Identify which cell holds the provided text, then report its (X, Y) central coordinate. 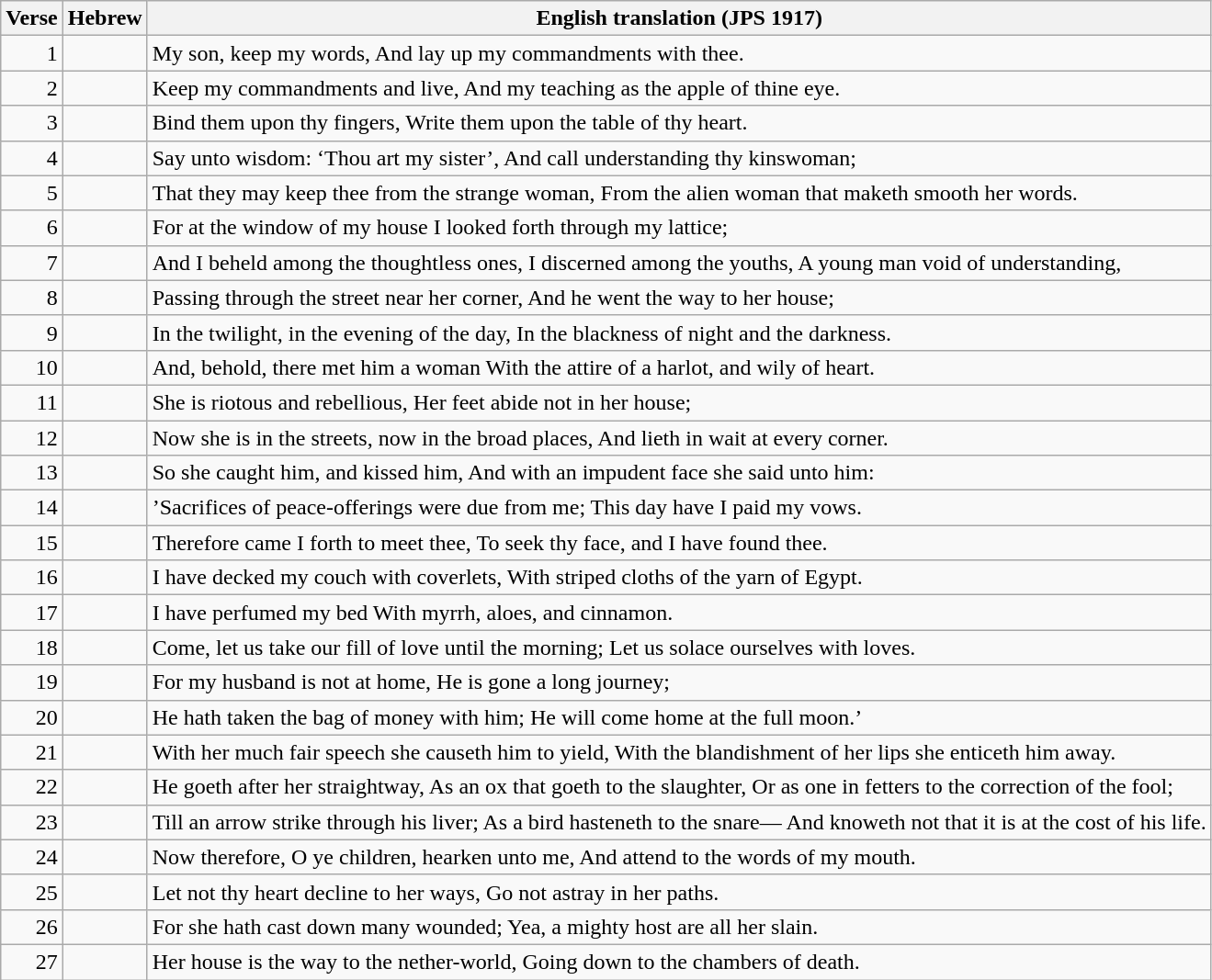
20 (32, 717)
6 (32, 228)
17 (32, 613)
Now she is in the streets, now in the broad places, And lieth in wait at every corner. (679, 438)
’Sacrifices of peace-offerings were due from me; This day have I paid my vows. (679, 508)
14 (32, 508)
25 (32, 892)
15 (32, 543)
And, behold, there met him a woman With the attire of a harlot, and wily of heart. (679, 367)
In the twilight, in the evening of the day, In the blackness of night and the darkness. (679, 332)
22 (32, 787)
9 (32, 332)
Say unto wisdom: ‘Thou art my sister’, And call understanding thy kinswoman; (679, 158)
Till an arrow strike through his liver; As a bird hasteneth to the snare— And knoweth not that it is at the cost of his life. (679, 822)
For at the window of my house I looked forth through my lattice; (679, 228)
23 (32, 822)
16 (32, 578)
For she hath cast down many wounded; Yea, a mighty host are all her slain. (679, 927)
Keep my commandments and live, And my teaching as the apple of thine eye. (679, 88)
21 (32, 752)
4 (32, 158)
He goeth after her straightway, As an ox that goeth to the slaughter, Or as one in fetters to the correction of the fool; (679, 787)
27 (32, 962)
That they may keep thee from the strange woman, From the alien woman that maketh smooth her words. (679, 193)
Hebrew (105, 18)
For my husband is not at home, He is gone a long journey; (679, 682)
Verse (32, 18)
Let not thy heart decline to her ways, Go not astray in her paths. (679, 892)
She is riotous and rebellious, Her feet abide not in her house; (679, 402)
7 (32, 263)
Passing through the street near her corner, And he went the way to her house; (679, 298)
8 (32, 298)
My son, keep my words, And lay up my commandments with thee. (679, 53)
13 (32, 473)
Bind them upon thy fingers, Write them upon the table of thy heart. (679, 123)
He hath taken the bag of money with him; He will come home at the full moon.’ (679, 717)
With her much fair speech she causeth him to yield, With the blandishment of her lips she enticeth him away. (679, 752)
Come, let us take our fill of love until the morning; Let us solace ourselves with loves. (679, 648)
So she caught him, and kissed him, And with an impudent face she said unto him: (679, 473)
Therefore came I forth to meet thee, To seek thy face, and I have found thee. (679, 543)
Her house is the way to the nether-world, Going down to the chambers of death. (679, 962)
11 (32, 402)
I have decked my couch with coverlets, With striped cloths of the yarn of Egypt. (679, 578)
1 (32, 53)
26 (32, 927)
And I beheld among the thoughtless ones, I discerned among the youths, A young man void of understanding, (679, 263)
10 (32, 367)
Now therefore, O ye children, hearken unto me, And attend to the words of my mouth. (679, 857)
English translation (JPS 1917) (679, 18)
3 (32, 123)
5 (32, 193)
12 (32, 438)
19 (32, 682)
24 (32, 857)
2 (32, 88)
I have perfumed my bed With myrrh, aloes, and cinnamon. (679, 613)
18 (32, 648)
